Identify which cell holds the provided text, then report its [X, Y] central coordinate. 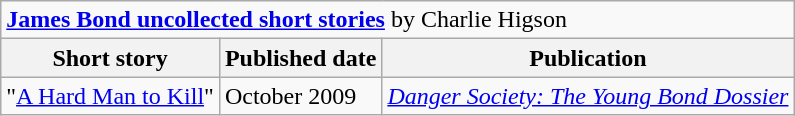
Publication [588, 58]
Short story [110, 58]
Published date [300, 58]
October 2009 [300, 96]
"A Hard Man to Kill" [110, 96]
James Bond uncollected short stories by Charlie Higson [398, 20]
Danger Society: The Young Bond Dossier [588, 96]
